Determine the (x, y) coordinate at the center of the cell enclosing the given text.  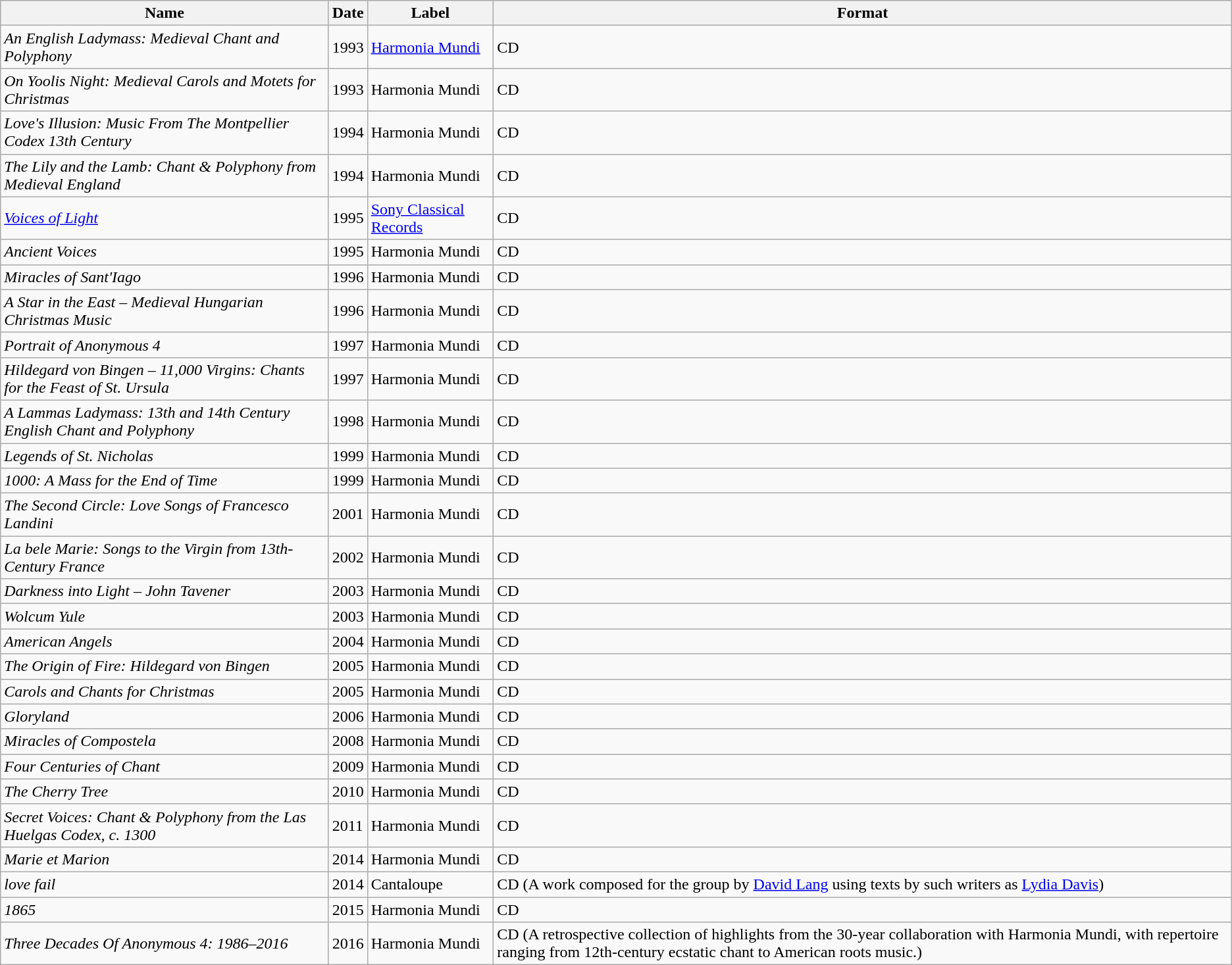
Miracles of Sant'Iago (165, 277)
An English Ladymass: Medieval Chant and Polyphony (165, 47)
2002 (347, 558)
La bele Marie: Songs to the Virgin from 13th-Century France (165, 558)
Cantaloupe (430, 884)
2011 (347, 825)
love fail (165, 884)
Wolcum Yule (165, 616)
Carols and Chants for Christmas (165, 691)
Voices of Light (165, 218)
2001 (347, 514)
Label (430, 13)
2010 (347, 791)
2008 (347, 741)
1000: A Mass for the End of Time (165, 481)
Three Decades Of Anonymous 4: 1986–2016 (165, 943)
1998 (347, 421)
A Star in the East – Medieval Hungarian Christmas Music (165, 310)
Date (347, 13)
Darkness into Light – John Tavener (165, 591)
2006 (347, 716)
Gloryland (165, 716)
Name (165, 13)
The Cherry Tree (165, 791)
Miracles of Compostela (165, 741)
The Lily and the Lamb: Chant & Polyphony from Medieval England (165, 175)
1865 (165, 910)
Ancient Voices (165, 252)
A Lammas Ladymass: 13th and 14th Century English Chant and Polyphony (165, 421)
2015 (347, 910)
Secret Voices: Chant & Polyphony from the Las Huelgas Codex, c. 1300 (165, 825)
Marie et Marion (165, 859)
2004 (347, 641)
2016 (347, 943)
Format (863, 13)
Four Centuries of Chant (165, 766)
CD (A work composed for the group by David Lang using texts by such writers as Lydia Davis) (863, 884)
2009 (347, 766)
Hildegard von Bingen – 11,000 Virgins: Chants for the Feast of St. Ursula (165, 379)
American Angels (165, 641)
Love's Illusion: Music From The Montpellier Codex 13th Century (165, 133)
Sony Classical Records (430, 218)
On Yoolis Night: Medieval Carols and Motets for Christmas (165, 89)
The Origin of Fire: Hildegard von Bingen (165, 666)
Portrait of Anonymous 4 (165, 345)
The Second Circle: Love Songs of Francesco Landini (165, 514)
Legends of St. Nicholas (165, 456)
